Scan for the cell matching the given text and deliver its [X, Y] coordinate at center. 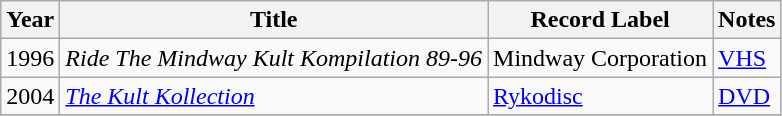
Mindway Corporation [600, 58]
Notes [747, 20]
Record Label [600, 20]
Title [274, 20]
The Kult Kollection [274, 96]
Ride The Mindway Kult Kompilation 89-96 [274, 58]
2004 [30, 96]
VHS [747, 58]
DVD [747, 96]
Rykodisc [600, 96]
1996 [30, 58]
Year [30, 20]
